Find where the given text appears and provide that cell's center as (X, Y) coordinate. 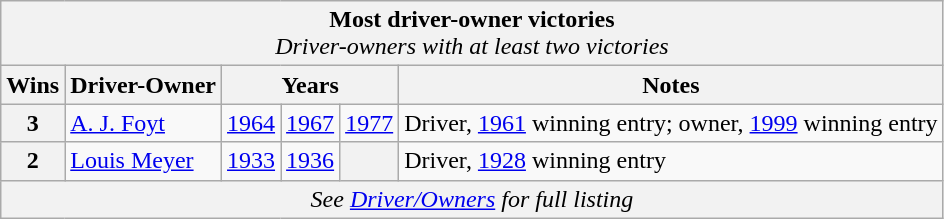
Driver-Owner (144, 85)
See Driver/Owners for full listing (472, 199)
Driver, 1928 winning entry (671, 161)
1964 (252, 123)
Louis Meyer (144, 161)
Notes (671, 85)
1977 (370, 123)
Wins (33, 85)
Driver, 1961 winning entry; owner, 1999 winning entry (671, 123)
1933 (252, 161)
A. J. Foyt (144, 123)
1967 (310, 123)
2 (33, 161)
Most driver-owner victoriesDriver-owners with at least two victories (472, 34)
1936 (310, 161)
3 (33, 123)
Years (310, 85)
